Identify which cell holds the provided text, then report its (x, y) central coordinate. 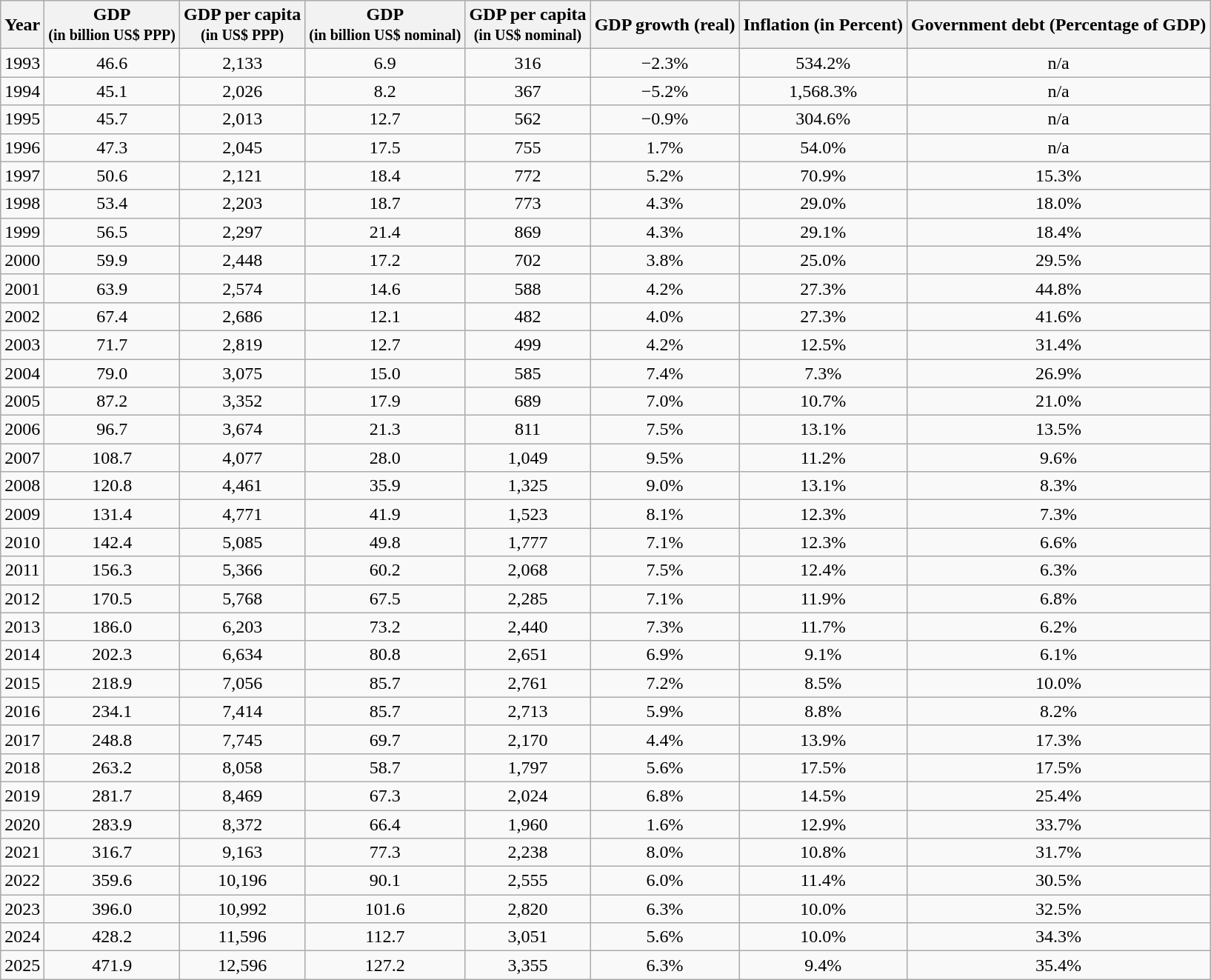
2,440 (527, 627)
10,196 (243, 881)
3,355 (527, 965)
17.2 (385, 260)
3,051 (527, 937)
1995 (22, 119)
588 (527, 288)
34.3% (1059, 937)
2,555 (527, 881)
25.0% (824, 260)
8.2% (1059, 711)
2,448 (243, 260)
29.0% (824, 204)
7.4% (665, 373)
8,469 (243, 796)
1996 (22, 147)
9,163 (243, 853)
170.5 (113, 599)
GDP(in billion US$ nominal) (385, 25)
2,238 (527, 853)
3.8% (665, 260)
12.9% (824, 824)
2,574 (243, 288)
8.0% (665, 853)
2,170 (527, 739)
2015 (22, 683)
2009 (22, 514)
2008 (22, 486)
73.2 (385, 627)
14.5% (824, 796)
11.9% (824, 599)
2006 (22, 430)
367 (527, 91)
21.0% (1059, 401)
1,797 (527, 767)
2,068 (527, 570)
11.7% (824, 627)
2,297 (243, 232)
2,761 (527, 683)
GDP per capita (in US$ nominal) (527, 25)
772 (527, 176)
GDP growth (real) (665, 25)
7.2% (665, 683)
2,819 (243, 344)
GDP (in billion US$ PPP) (113, 25)
8.3% (1059, 486)
1993 (22, 63)
2007 (22, 458)
2,285 (527, 599)
56.5 (113, 232)
71.7 (113, 344)
13.9% (824, 739)
28.0 (385, 458)
5,085 (243, 542)
18.4 (385, 176)
131.4 (113, 514)
5.2% (665, 176)
1.6% (665, 824)
234.1 (113, 711)
3,352 (243, 401)
21.3 (385, 430)
12,596 (243, 965)
1.7% (665, 147)
18.0% (1059, 204)
2005 (22, 401)
15.3% (1059, 176)
1,568.3% (824, 91)
304.6% (824, 119)
47.3 (113, 147)
12.5% (824, 344)
281.7 (113, 796)
6.6% (1059, 542)
1994 (22, 91)
3,674 (243, 430)
316 (527, 63)
7,056 (243, 683)
Year (22, 25)
2011 (22, 570)
5.9% (665, 711)
120.8 (113, 486)
1,523 (527, 514)
142.4 (113, 542)
32.5% (1059, 909)
2,024 (527, 796)
17.9 (385, 401)
31.4% (1059, 344)
59.9 (113, 260)
2012 (22, 599)
248.8 (113, 739)
471.9 (113, 965)
869 (527, 232)
218.9 (113, 683)
2,026 (243, 91)
585 (527, 373)
1,325 (527, 486)
316.7 (113, 853)
35.4% (1059, 965)
2014 (22, 655)
67.3 (385, 796)
79.0 (113, 373)
8.2 (385, 91)
2013 (22, 627)
1997 (22, 176)
2023 (22, 909)
2,013 (243, 119)
−2.3% (665, 63)
534.2% (824, 63)
2,203 (243, 204)
773 (527, 204)
11.4% (824, 881)
11.2% (824, 458)
−0.9% (665, 119)
2,686 (243, 316)
29.5% (1059, 260)
428.2 (113, 937)
54.0% (824, 147)
2016 (22, 711)
1,777 (527, 542)
2,820 (527, 909)
44.8% (1059, 288)
2,651 (527, 655)
8,058 (243, 767)
9.0% (665, 486)
6.1% (1059, 655)
482 (527, 316)
9.4% (824, 965)
108.7 (113, 458)
2,045 (243, 147)
21.4 (385, 232)
2004 (22, 373)
GDP per capita (in US$ PPP) (243, 25)
2000 (22, 260)
396.0 (113, 909)
2,121 (243, 176)
4.4% (665, 739)
10.7% (824, 401)
2017 (22, 739)
8.5% (824, 683)
18.7 (385, 204)
35.9 (385, 486)
63.9 (113, 288)
18.4% (1059, 232)
17.3% (1059, 739)
112.7 (385, 937)
2,133 (243, 63)
53.4 (113, 204)
41.6% (1059, 316)
1,960 (527, 824)
7.0% (665, 401)
2021 (22, 853)
156.3 (113, 570)
7,414 (243, 711)
2025 (22, 965)
69.7 (385, 739)
70.9% (824, 176)
45.1 (113, 91)
4,461 (243, 486)
10.8% (824, 853)
186.0 (113, 627)
283.9 (113, 824)
58.7 (385, 767)
50.6 (113, 176)
3,075 (243, 373)
90.1 (385, 881)
26.9% (1059, 373)
6.0% (665, 881)
202.3 (113, 655)
4,771 (243, 514)
2002 (22, 316)
66.4 (385, 824)
499 (527, 344)
−5.2% (665, 91)
30.5% (1059, 881)
14.6 (385, 288)
67.4 (113, 316)
6,203 (243, 627)
12.1 (385, 316)
60.2 (385, 570)
7,745 (243, 739)
2022 (22, 881)
25.4% (1059, 796)
2,713 (527, 711)
96.7 (113, 430)
29.1% (824, 232)
2018 (22, 767)
Government debt (Percentage of GDP) (1059, 25)
Inflation (in Percent) (824, 25)
45.7 (113, 119)
359.6 (113, 881)
6,634 (243, 655)
6.2% (1059, 627)
1998 (22, 204)
9.1% (824, 655)
4.0% (665, 316)
127.2 (385, 965)
2003 (22, 344)
2020 (22, 824)
6.9 (385, 63)
1999 (22, 232)
263.2 (113, 767)
689 (527, 401)
49.8 (385, 542)
67.5 (385, 599)
15.0 (385, 373)
2010 (22, 542)
702 (527, 260)
5,366 (243, 570)
77.3 (385, 853)
811 (527, 430)
4,077 (243, 458)
10,992 (243, 909)
2001 (22, 288)
9.6% (1059, 458)
1,049 (527, 458)
46.6 (113, 63)
5,768 (243, 599)
8.8% (824, 711)
13.5% (1059, 430)
8,372 (243, 824)
755 (527, 147)
101.6 (385, 909)
33.7% (1059, 824)
80.8 (385, 655)
562 (527, 119)
41.9 (385, 514)
87.2 (113, 401)
31.7% (1059, 853)
8.1% (665, 514)
6.9% (665, 655)
2019 (22, 796)
12.4% (824, 570)
9.5% (665, 458)
11,596 (243, 937)
2024 (22, 937)
17.5 (385, 147)
